Return the (x, y) coordinate for the center point of the cell that contains the specified text.  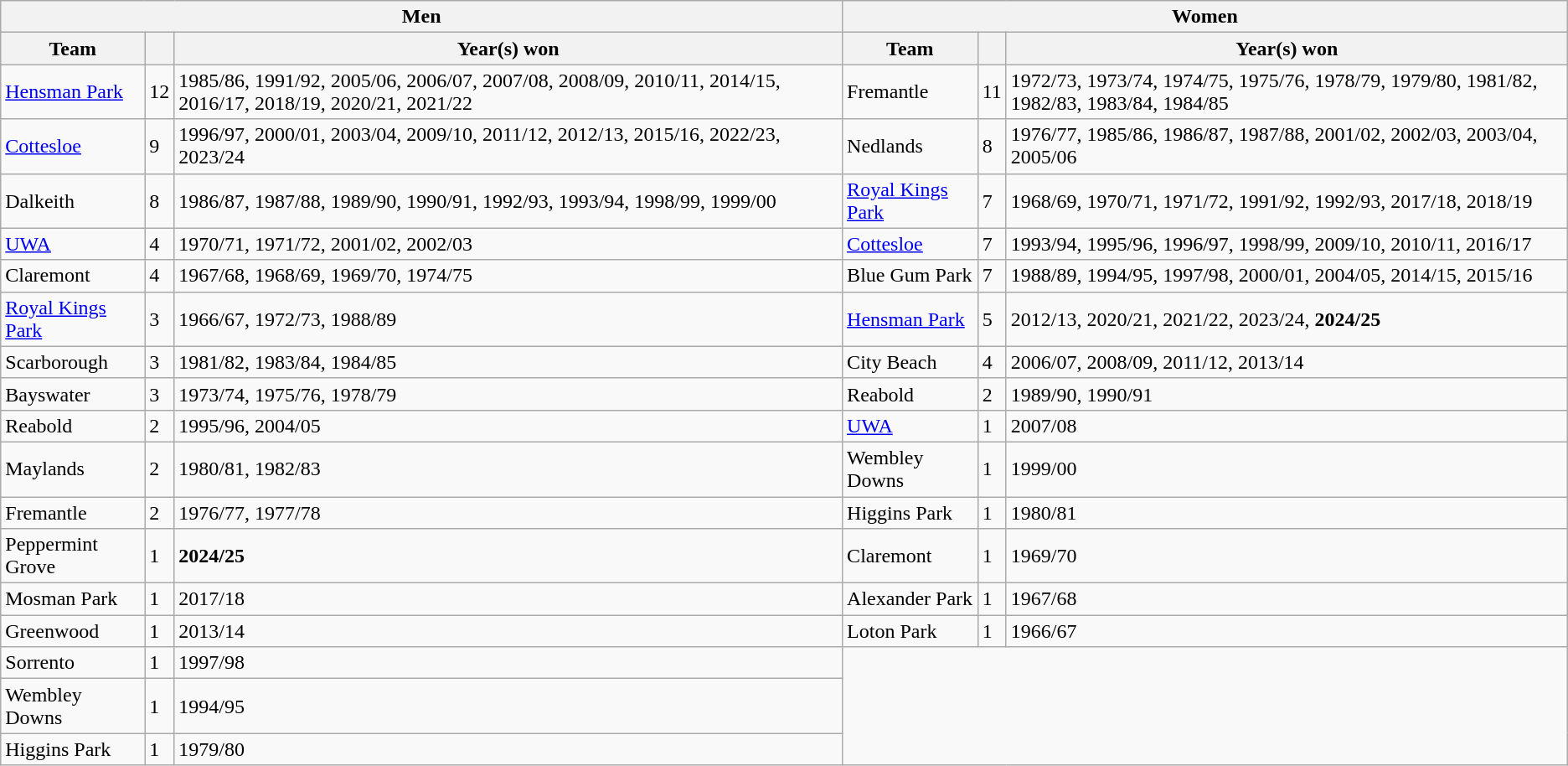
1966/67, 1972/73, 1988/89 (508, 318)
2017/18 (508, 599)
Sorrento (73, 663)
11 (992, 92)
1989/90, 1990/91 (1287, 394)
5 (992, 318)
2007/08 (1287, 426)
1994/95 (508, 706)
1968/69, 1970/71, 1971/72, 1991/92, 1992/93, 2017/18, 2018/19 (1287, 201)
1986/87, 1987/88, 1989/90, 1990/91, 1992/93, 1993/94, 1998/99, 1999/00 (508, 201)
Greenwood (73, 631)
Nedlands (910, 146)
Women (1205, 17)
1980/81 (1287, 512)
Scarborough (73, 362)
Blue Gum Park (910, 276)
12 (159, 92)
1969/70 (1287, 556)
9 (159, 146)
2012/13, 2020/21, 2021/22, 2023/24, 2024/25 (1287, 318)
1993/94, 1995/96, 1996/97, 1998/99, 2009/10, 2010/11, 2016/17 (1287, 244)
2013/14 (508, 631)
1981/82, 1983/84, 1984/85 (508, 362)
1979/80 (508, 749)
Mosman Park (73, 599)
1997/98 (508, 663)
Men (422, 17)
City Beach (910, 362)
2006/07, 2008/09, 2011/12, 2013/14 (1287, 362)
1999/00 (1287, 469)
Maylands (73, 469)
1970/71, 1971/72, 2001/02, 2002/03 (508, 244)
Alexander Park (910, 599)
Bayswater (73, 394)
Loton Park (910, 631)
1985/86, 1991/92, 2005/06, 2006/07, 2007/08, 2008/09, 2010/11, 2014/15, 2016/17, 2018/19, 2020/21, 2021/22 (508, 92)
1966/67 (1287, 631)
2024/25 (508, 556)
1967/68 (1287, 599)
1976/77, 1985/86, 1986/87, 1987/88, 2001/02, 2002/03, 2003/04, 2005/06 (1287, 146)
1973/74, 1975/76, 1978/79 (508, 394)
1995/96, 2004/05 (508, 426)
1980/81, 1982/83 (508, 469)
1972/73, 1973/74, 1974/75, 1975/76, 1978/79, 1979/80, 1981/82, 1982/83, 1983/84, 1984/85 (1287, 92)
1996/97, 2000/01, 2003/04, 2009/10, 2011/12, 2012/13, 2015/16, 2022/23, 2023/24 (508, 146)
Dalkeith (73, 201)
Peppermint Grove (73, 556)
1988/89, 1994/95, 1997/98, 2000/01, 2004/05, 2014/15, 2015/16 (1287, 276)
1976/77, 1977/78 (508, 512)
1967/68, 1968/69, 1969/70, 1974/75 (508, 276)
